Output the [X, Y] coordinate of the center of the cell containing the given text.  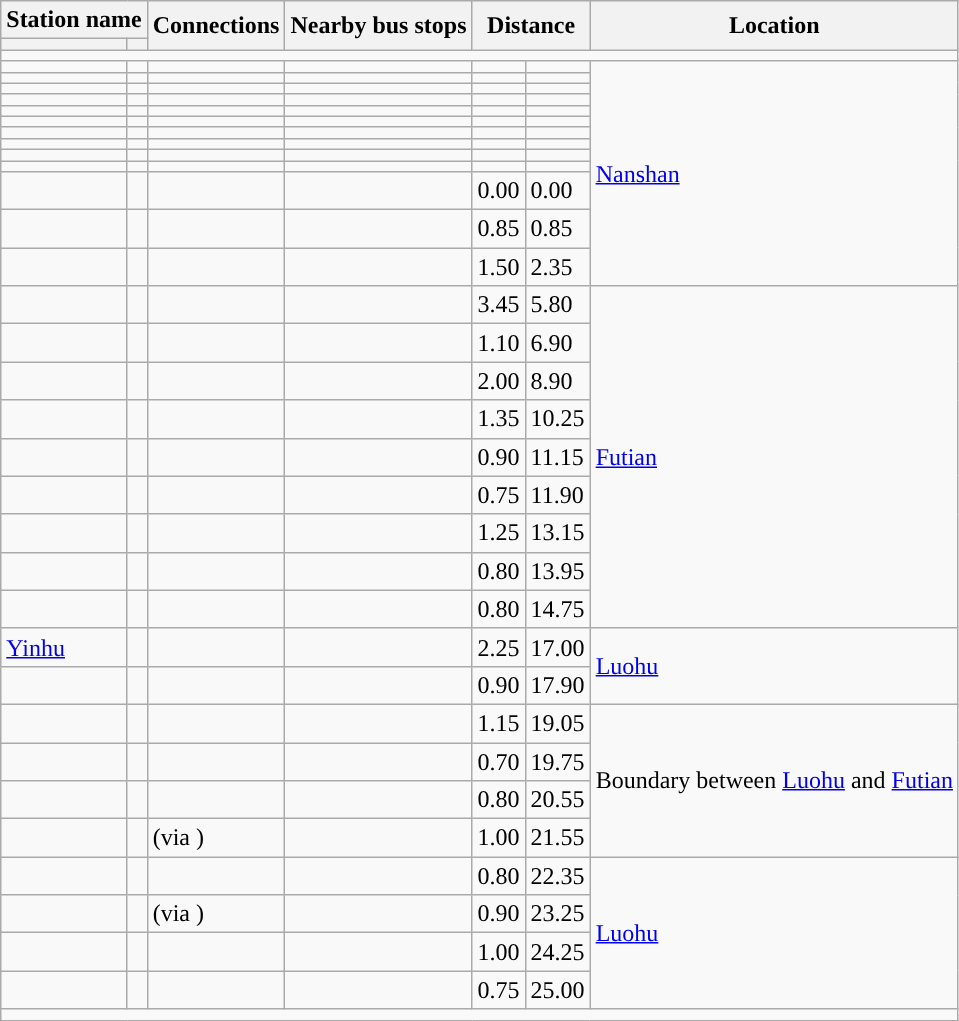
Nanshan [774, 174]
8.90 [558, 381]
11.15 [558, 457]
Boundary between Luohu and Futian [774, 780]
22.35 [558, 876]
2.25 [498, 647]
Futian [774, 458]
Location [774, 26]
5.80 [558, 305]
17.00 [558, 647]
Connections [216, 26]
17.90 [558, 685]
1.35 [498, 419]
1.50 [498, 267]
1.25 [498, 533]
Distance [531, 26]
6.90 [558, 343]
1.15 [498, 723]
Station name [74, 20]
1.10 [498, 343]
Yinhu [64, 647]
11.90 [558, 495]
13.15 [558, 533]
10.25 [558, 419]
19.05 [558, 723]
20.55 [558, 800]
2.00 [498, 381]
3.45 [498, 305]
21.55 [558, 838]
0.70 [498, 761]
Nearby bus stops [378, 26]
23.25 [558, 914]
24.25 [558, 952]
14.75 [558, 609]
19.75 [558, 761]
2.35 [558, 267]
13.95 [558, 571]
25.00 [558, 990]
